Pinpoint the cell where the given text exists, returning its [X, Y] midpoint coordinate. 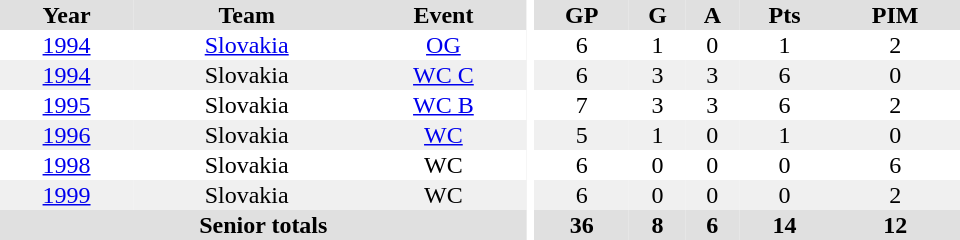
G [658, 15]
A [712, 15]
PIM [895, 15]
14 [784, 225]
WC C [443, 75]
12 [895, 225]
36 [582, 225]
OG [443, 45]
Year [66, 15]
5 [582, 135]
7 [582, 105]
1998 [66, 165]
1996 [66, 135]
Team [246, 15]
1999 [66, 195]
Pts [784, 15]
8 [658, 225]
WC B [443, 105]
Event [443, 15]
GP [582, 15]
1995 [66, 105]
Senior totals [264, 225]
